Determine the (x, y) coordinate at the center of the cell enclosing the given text.  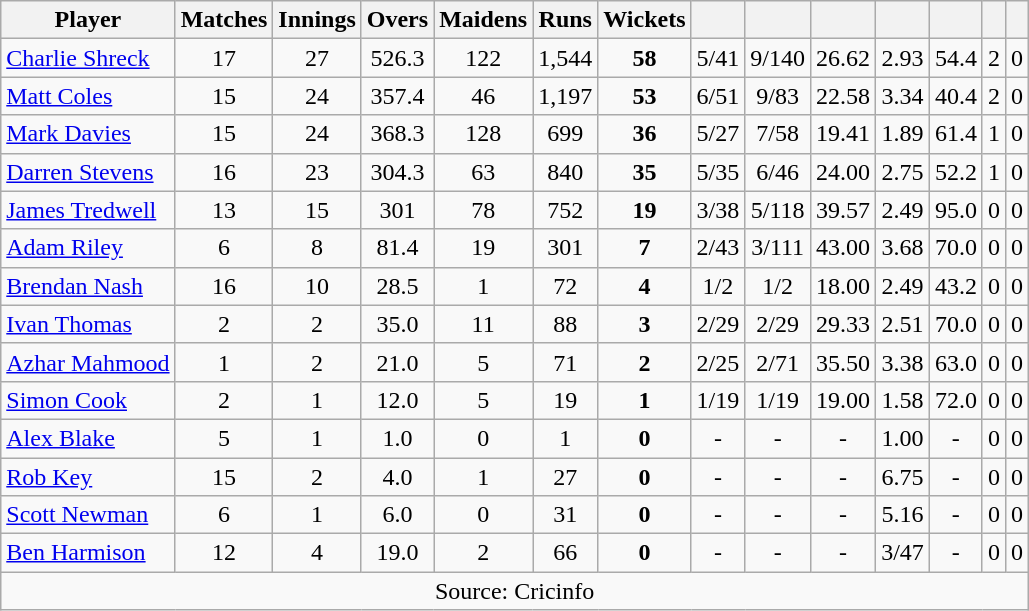
13 (224, 210)
2.75 (903, 172)
95.0 (956, 210)
Player (88, 20)
Overs (397, 20)
1,544 (566, 58)
12 (224, 553)
52.2 (956, 172)
7/58 (778, 134)
39.57 (844, 210)
19.0 (397, 553)
4.0 (397, 477)
1.89 (903, 134)
Brendan Nash (88, 286)
Wickets (644, 20)
526.3 (397, 58)
22.58 (844, 96)
3/47 (903, 553)
40.4 (956, 96)
81.4 (397, 248)
7 (644, 248)
54.4 (956, 58)
3/38 (718, 210)
2/25 (718, 362)
5/35 (718, 172)
Rob Key (88, 477)
2/71 (778, 362)
3/111 (778, 248)
122 (484, 58)
Azhar Mahmood (88, 362)
Mark Davies (88, 134)
1.0 (397, 438)
35.50 (844, 362)
9/83 (778, 96)
35 (644, 172)
36 (644, 134)
29.33 (844, 324)
840 (566, 172)
Scott Newman (88, 515)
43.2 (956, 286)
3.68 (903, 248)
2.93 (903, 58)
78 (484, 210)
35.0 (397, 324)
88 (566, 324)
1.00 (903, 438)
Ivan Thomas (88, 324)
Adam Riley (88, 248)
21.0 (397, 362)
5/41 (718, 58)
12.0 (397, 400)
3.34 (903, 96)
Innings (317, 20)
Alex Blake (88, 438)
Simon Cook (88, 400)
46 (484, 96)
61.4 (956, 134)
43.00 (844, 248)
752 (566, 210)
18.00 (844, 286)
Runs (566, 20)
72 (566, 286)
6.0 (397, 515)
53 (644, 96)
5.16 (903, 515)
3 (644, 324)
Matt Coles (88, 96)
3.38 (903, 362)
72.0 (956, 400)
Darren Stevens (88, 172)
Ben Harmison (88, 553)
24.00 (844, 172)
19.41 (844, 134)
5/27 (718, 134)
9/140 (778, 58)
66 (566, 553)
2/43 (718, 248)
357.4 (397, 96)
Matches (224, 20)
10 (317, 286)
23 (317, 172)
63 (484, 172)
17 (224, 58)
304.3 (397, 172)
699 (566, 134)
31 (566, 515)
71 (566, 362)
368.3 (397, 134)
6/46 (778, 172)
28.5 (397, 286)
128 (484, 134)
6.75 (903, 477)
5/118 (778, 210)
Charlie Shreck (88, 58)
6/51 (718, 96)
Maidens (484, 20)
2.51 (903, 324)
11 (484, 324)
8 (317, 248)
63.0 (956, 362)
James Tredwell (88, 210)
58 (644, 58)
1.58 (903, 400)
26.62 (844, 58)
1,197 (566, 96)
19.00 (844, 400)
Source: Cricinfo (515, 591)
